Find where the given text appears and provide that cell's center as [x, y] coordinate. 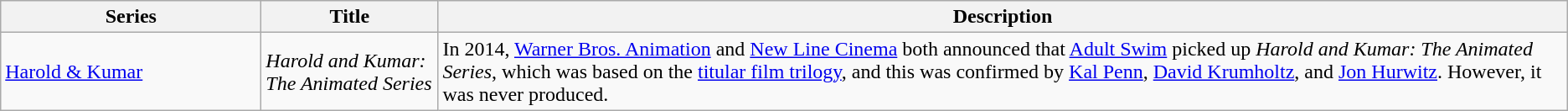
Harold and Kumar: The Animated Series [350, 71]
Series [131, 17]
Title [350, 17]
Description [1003, 17]
Harold & Kumar [131, 71]
